Detect which cell encompasses the target text, then output its [x, y] center coordinate. 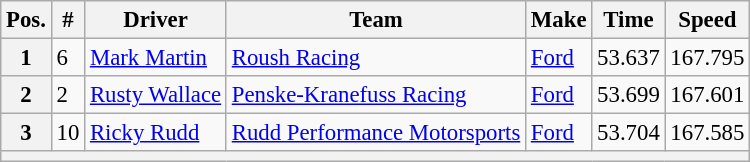
Ricky Rudd [156, 133]
1 [26, 58]
10 [68, 133]
53.704 [628, 133]
Driver [156, 20]
3 [26, 133]
6 [68, 58]
167.795 [708, 58]
Make [559, 20]
Roush Racing [376, 58]
167.601 [708, 95]
# [68, 20]
Penske-Kranefuss Racing [376, 95]
Pos. [26, 20]
Rudd Performance Motorsports [376, 133]
Time [628, 20]
53.699 [628, 95]
Rusty Wallace [156, 95]
Mark Martin [156, 58]
Speed [708, 20]
167.585 [708, 133]
53.637 [628, 58]
Team [376, 20]
